Detect which cell encompasses the target text, then output its [X, Y] center coordinate. 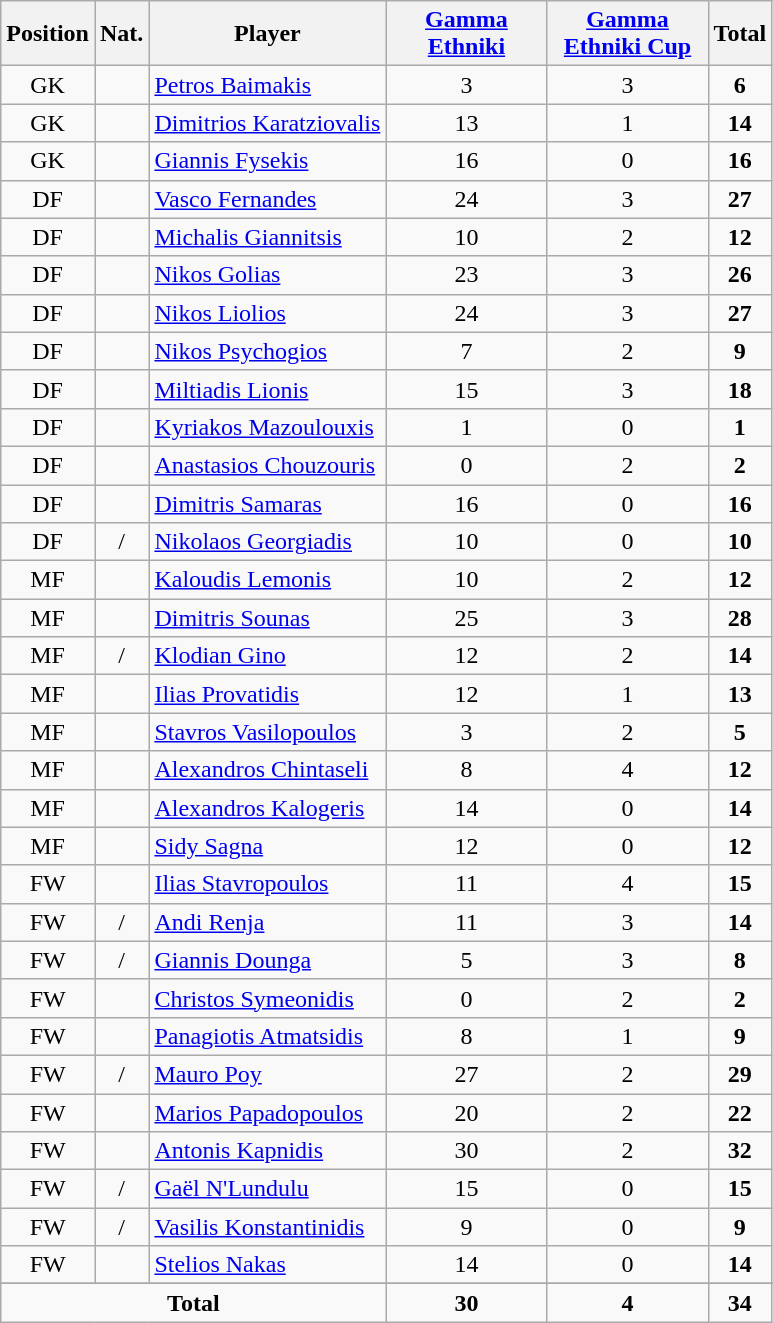
Vasilis Konstantinidis [268, 1227]
Vasco Fernandes [268, 199]
Nikos Liolios [268, 313]
Giannis Dounga [268, 960]
Miltiadis Lionis [268, 389]
7 [466, 351]
34 [740, 1303]
Alexandros Chintaseli [268, 770]
Nikos Golias [268, 275]
Giannis Fysekis [268, 161]
6 [740, 85]
Gamma Ethniki [466, 34]
32 [740, 1151]
Dimitrios Karatziovalis [268, 123]
20 [466, 1113]
Nikolaos Georgiadis [268, 542]
26 [740, 275]
Sidy Sagna [268, 846]
Position [48, 34]
28 [740, 618]
Michalis Giannitsis [268, 237]
Antonis Kapnidis [268, 1151]
Gaël N'Lundulu [268, 1189]
Marios Papadopoulos [268, 1113]
Stavros Vasilopoulos [268, 732]
Dimitris Samaras [268, 503]
Stelios Nakas [268, 1265]
Alexandros Kalogeris [268, 808]
Petros Baimakis [268, 85]
Ilias Stavropoulos [268, 884]
Anastasios Chouzouris [268, 465]
Ilias Provatidis [268, 694]
Panagiotis Atmatsidis [268, 1036]
Mauro Poy [268, 1074]
Andi Renja [268, 922]
29 [740, 1074]
22 [740, 1113]
Player [268, 34]
Kaloudis Lemonis [268, 580]
Dimitris Sounas [268, 618]
Nikos Psychogios [268, 351]
18 [740, 389]
25 [466, 618]
Nat. [121, 34]
23 [466, 275]
Klodian Gino [268, 656]
Gamma Ethniki Cup [628, 34]
Kyriakos Mazoulouxis [268, 427]
Christos Symeonidis [268, 998]
